Find where the given text appears and provide that cell's center as (x, y) coordinate. 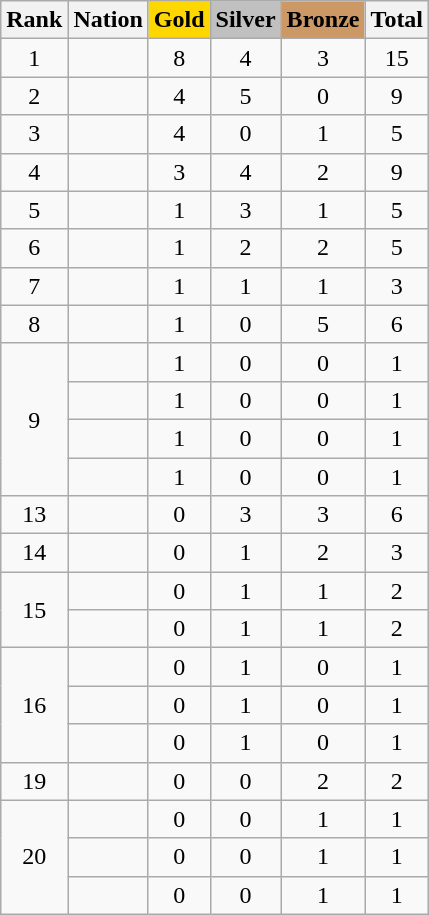
Silver (246, 20)
13 (34, 515)
20 (34, 857)
14 (34, 553)
7 (34, 286)
Nation (108, 20)
Bronze (323, 20)
Rank (34, 20)
Gold (179, 20)
16 (34, 705)
Total (397, 20)
19 (34, 781)
